Identify which cell holds the provided text, then report its (X, Y) central coordinate. 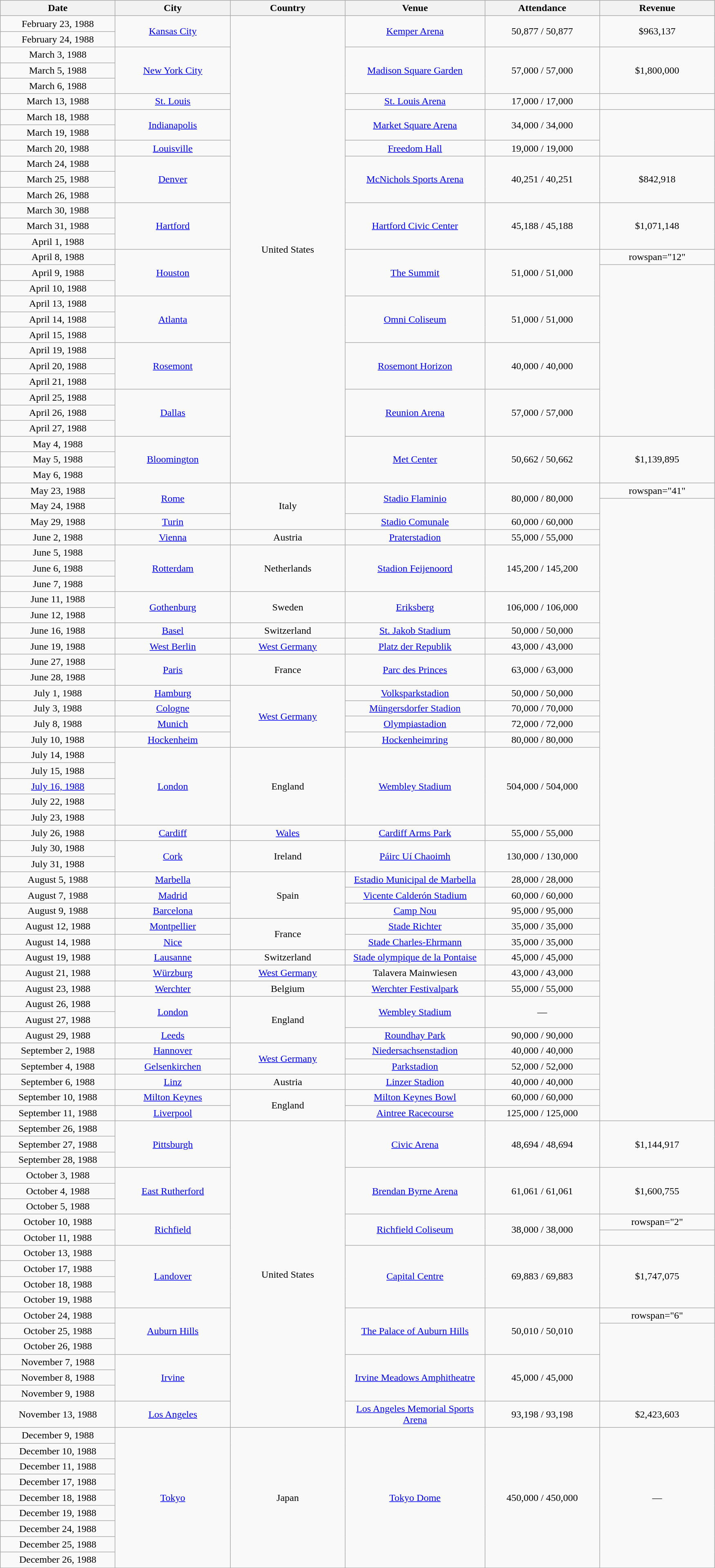
June 7, 1988 (58, 584)
September 27, 1988 (58, 1144)
Volksparkstadion (415, 693)
July 1, 1988 (58, 693)
September 2, 1988 (58, 1051)
April 15, 1988 (58, 335)
Netherlands (288, 568)
September 11, 1988 (58, 1113)
504,000 / 504,000 (542, 786)
August 29, 1988 (58, 1035)
106,000 / 106,000 (542, 607)
November 9, 1988 (58, 1393)
63,000 / 63,000 (542, 669)
April 25, 1988 (58, 397)
Müngersdorfer Stadion (415, 709)
June 28, 1988 (58, 677)
September 10, 1988 (58, 1097)
May 6, 1988 (58, 475)
July 31, 1988 (58, 864)
May 23, 1988 (58, 491)
17,000 / 17,000 (542, 101)
August 19, 1988 (58, 958)
125,000 / 125,000 (542, 1113)
Liverpool (173, 1113)
Nice (173, 942)
rowspan="12" (657, 257)
May 29, 1988 (58, 522)
Linzer Stadion (415, 1082)
Cardiff Arms Park (415, 833)
August 12, 1988 (58, 926)
Civic Arena (415, 1144)
Spain (288, 895)
Stade Richter (415, 926)
April 8, 1988 (58, 257)
$963,137 (657, 31)
September 4, 1988 (58, 1066)
145,200 / 145,200 (542, 568)
Madison Square Garden (415, 70)
Werchter Festivalpark (415, 989)
Montpellier (173, 926)
July 26, 1988 (58, 833)
June 6, 1988 (58, 568)
July 14, 1988 (58, 755)
40,251 / 40,251 (542, 179)
Kansas City (173, 31)
rowspan="41" (657, 491)
October 10, 1988 (58, 1222)
Italy (288, 506)
50,877 / 50,877 (542, 31)
Hannover (173, 1051)
Tokyo (173, 1497)
March 19, 1988 (58, 132)
Sweden (288, 607)
May 24, 1988 (58, 506)
June 5, 1988 (58, 553)
45,188 / 45,188 (542, 226)
June 19, 1988 (58, 646)
Wales (288, 833)
Werchter (173, 989)
Date (58, 8)
Lausanne (173, 958)
Irvine (173, 1377)
19,000 / 19,000 (542, 148)
rowspan="6" (657, 1315)
December 11, 1988 (58, 1467)
August 27, 1988 (58, 1020)
July 3, 1988 (58, 709)
May 5, 1988 (58, 460)
Japan (288, 1497)
October 24, 1988 (58, 1315)
Country (288, 8)
69,883 / 69,883 (542, 1276)
August 26, 1988 (58, 1004)
Gothenburg (173, 607)
New York City (173, 70)
August 5, 1988 (58, 879)
Leeds (173, 1035)
April 21, 1988 (58, 381)
Aintree Racecourse (415, 1113)
Pittsburgh (173, 1144)
Irvine Meadows Amphitheatre (415, 1377)
March 26, 1988 (58, 195)
Stade olympique de la Pontaise (415, 958)
Market Square Arena (415, 125)
March 20, 1988 (58, 148)
October 25, 1988 (58, 1331)
December 26, 1988 (58, 1560)
Kemper Arena (415, 31)
Ireland (288, 856)
St. Louis Arena (415, 101)
St. Jakob Stadium (415, 630)
130,000 / 130,000 (542, 856)
Estadio Municipal de Marbella (415, 879)
September 28, 1988 (58, 1160)
Parkstadion (415, 1066)
Indianapolis (173, 125)
Venue (415, 8)
October 13, 1988 (58, 1253)
City (173, 8)
$2,423,603 (657, 1414)
April 20, 1988 (58, 366)
Gelsenkirchen (173, 1066)
December 24, 1988 (58, 1529)
November 8, 1988 (58, 1377)
Stade Charles-Ehrmann (415, 942)
December 19, 1988 (58, 1513)
38,000 / 38,000 (542, 1230)
Louisville (173, 148)
Turin (173, 522)
Munich (173, 724)
Los Angeles (173, 1414)
$1,071,148 (657, 226)
June 12, 1988 (58, 615)
Omni Coliseum (415, 319)
Cologne (173, 709)
Tokyo Dome (415, 1497)
Stadio Flaminio (415, 498)
March 24, 1988 (58, 164)
Olympiastadion (415, 724)
Basel (173, 630)
Reunion Arena (415, 413)
July 22, 1988 (58, 802)
West Berlin (173, 646)
70,000 / 70,000 (542, 709)
August 21, 1988 (58, 973)
Marbella (173, 879)
72,000 / 72,000 (542, 724)
Stadio Comunale (415, 522)
Denver (173, 179)
March 5, 1988 (58, 70)
50,010 / 50,010 (542, 1331)
Hartford Civic Center (415, 226)
March 18, 1988 (58, 117)
$1,600,755 (657, 1191)
July 15, 1988 (58, 771)
August 14, 1988 (58, 942)
90,000 / 90,000 (542, 1035)
April 9, 1988 (58, 273)
Cardiff (173, 833)
August 23, 1988 (58, 989)
November 13, 1988 (58, 1414)
April 10, 1988 (58, 288)
Paris (173, 669)
McNichols Sports Arena (415, 179)
April 27, 1988 (58, 428)
May 4, 1988 (58, 444)
Hockenheim (173, 740)
Cork (173, 856)
July 23, 1988 (58, 817)
March 30, 1988 (58, 211)
The Summit (415, 273)
Houston (173, 273)
Auburn Hills (173, 1331)
December 10, 1988 (58, 1451)
Talavera Mainwiesen (415, 973)
October 3, 1988 (58, 1175)
48,694 / 48,694 (542, 1144)
April 19, 1988 (58, 350)
August 9, 1988 (58, 911)
The Palace of Auburn Hills (415, 1331)
December 18, 1988 (58, 1498)
July 16, 1988 (58, 786)
July 30, 1988 (58, 848)
March 31, 1988 (58, 226)
28,000 / 28,000 (542, 879)
October 5, 1988 (58, 1207)
Linz (173, 1082)
Niedersachsenstadion (415, 1051)
Atlanta (173, 319)
December 9, 1988 (58, 1435)
Würzburg (173, 973)
July 10, 1988 (58, 740)
Páirc Uí Chaoimh (415, 856)
52,000 / 52,000 (542, 1066)
December 25, 1988 (58, 1544)
Milton Keynes Bowl (415, 1097)
June 27, 1988 (58, 662)
Hockenheimring (415, 740)
61,061 / 61,061 (542, 1191)
Freedom Hall (415, 148)
June 2, 1988 (58, 537)
Revenue (657, 8)
Richfield Coliseum (415, 1230)
Hamburg (173, 693)
October 18, 1988 (58, 1284)
Camp Nou (415, 911)
March 13, 1988 (58, 101)
$1,747,075 (657, 1276)
Hartford (173, 226)
95,000 / 95,000 (542, 911)
$842,918 (657, 179)
Milton Keynes (173, 1097)
March 3, 1988 (58, 55)
rowspan="2" (657, 1222)
East Rutherford (173, 1191)
Praterstadion (415, 537)
October 19, 1988 (58, 1300)
Rosemont (173, 366)
450,000 / 450,000 (542, 1497)
Landover (173, 1276)
September 26, 1988 (58, 1128)
June 16, 1988 (58, 630)
October 11, 1988 (58, 1238)
March 25, 1988 (58, 179)
Capital Centre (415, 1276)
October 17, 1988 (58, 1269)
Eriksberg (415, 607)
Rosemont Horizon (415, 366)
Attendance (542, 8)
Madrid (173, 895)
February 24, 1988 (58, 39)
Los Angeles Memorial Sports Arena (415, 1414)
$1,800,000 (657, 70)
Platz der Republik (415, 646)
Brendan Byrne Arena (415, 1191)
April 26, 1988 (58, 413)
March 6, 1988 (58, 86)
September 6, 1988 (58, 1082)
November 7, 1988 (58, 1362)
Roundhay Park (415, 1035)
October 26, 1988 (58, 1346)
34,000 / 34,000 (542, 125)
April 13, 1988 (58, 304)
Dallas (173, 413)
December 17, 1988 (58, 1482)
50,662 / 50,662 (542, 459)
$1,139,895 (657, 459)
August 7, 1988 (58, 895)
St. Louis (173, 101)
April 14, 1988 (58, 319)
Richfield (173, 1230)
April 1, 1988 (58, 242)
Stadion Feijenoord (415, 568)
February 23, 1988 (58, 24)
Rome (173, 498)
Met Center (415, 459)
Vicente Calderón Stadium (415, 895)
June 11, 1988 (58, 599)
October 4, 1988 (58, 1191)
$1,144,917 (657, 1144)
Rotterdam (173, 568)
Belgium (288, 989)
Parc des Princes (415, 669)
Bloomington (173, 459)
93,198 / 93,198 (542, 1414)
Vienna (173, 537)
Barcelona (173, 911)
July 8, 1988 (58, 724)
